For the text-containing cell, return its midpoint in [X, Y] coordinate format. 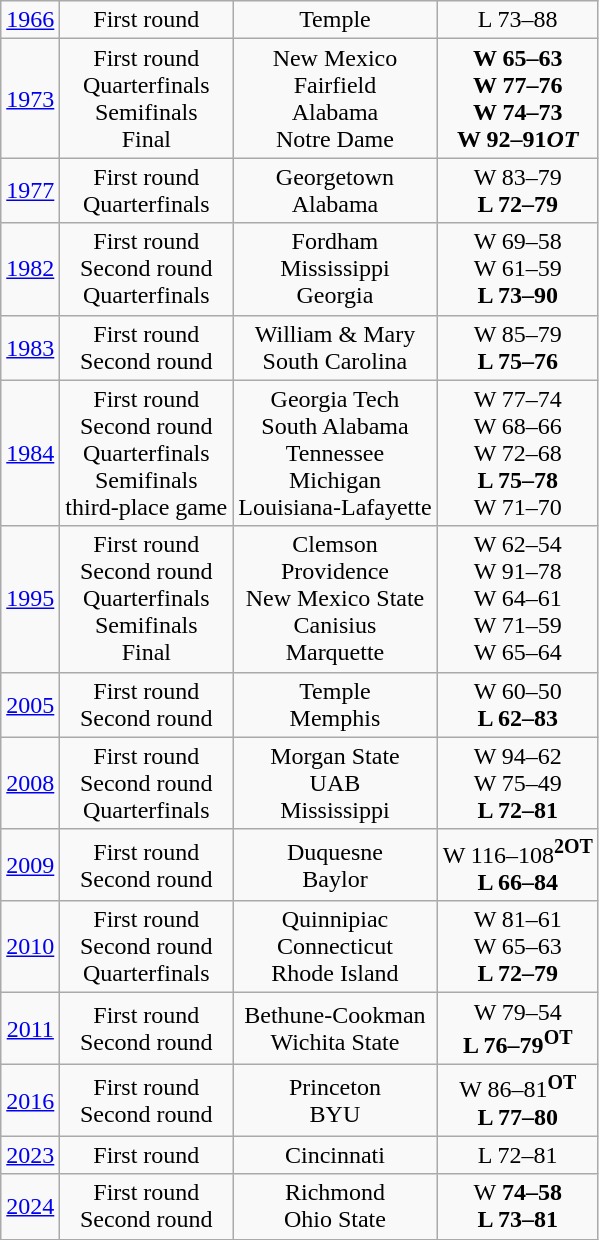
W 85–79L 75–76 [518, 348]
GeorgetownAlabama [335, 190]
Bethune-CookmanWichita State [335, 1029]
First roundSecond roundQuarterfinalsSemifinalsthird-place game [146, 453]
1982 [30, 269]
2009 [30, 865]
New MexicoFairfieldAlabamaNotre Dame [335, 98]
2008 [30, 783]
First roundSecond roundQuarterfinalsSemifinalsFinal [146, 599]
W 65–63W 77–76W 74–73W 92–91OT [518, 98]
2011 [30, 1029]
W 79–54L 76–79OT [518, 1029]
RichmondOhio State [335, 1206]
2024 [30, 1206]
QuinnipiacConnecticutRhode Island [335, 947]
W 77–74W 68–66W 72–68L 75–78W 71–70 [518, 453]
TempleMemphis [335, 704]
PrincetonBYU [335, 1100]
2005 [30, 704]
W 69–58W 61–59L 73–90 [518, 269]
W 62–54W 91–78W 64–61W 71–59W 65–64 [518, 599]
William & MarySouth Carolina [335, 348]
Cincinnati [335, 1155]
1983 [30, 348]
First roundQuarterfinals [146, 190]
2023 [30, 1155]
W 81–61W 65–63L 72–79 [518, 947]
Temple [335, 20]
DuquesneBaylor [335, 865]
W 83–79L 72–79 [518, 190]
First roundQuarterfinalsSemifinalsFinal [146, 98]
1966 [30, 20]
W 86–81OTL 77–80 [518, 1100]
W 94–62W 75–49L 72–81 [518, 783]
W 116–1082OTL 66–84 [518, 865]
FordhamMississippiGeorgia [335, 269]
Morgan StateUABMississippi [335, 783]
1973 [30, 98]
Georgia TechSouth AlabamaTennesseeMichiganLouisiana-Lafayette [335, 453]
W 60–50L 62–83 [518, 704]
L 72–81 [518, 1155]
1977 [30, 190]
1995 [30, 599]
1984 [30, 453]
ClemsonProvidenceNew Mexico StateCanisiusMarquette [335, 599]
L 73–88 [518, 20]
2016 [30, 1100]
W 74–58L 73–81 [518, 1206]
2010 [30, 947]
